Find where the given text appears and provide that cell's center as [X, Y] coordinate. 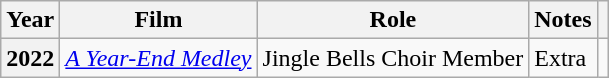
Role [393, 20]
Extra [563, 58]
Notes [563, 20]
Year [30, 20]
Jingle Bells Choir Member [393, 58]
A Year-End Medley [158, 58]
2022 [30, 58]
Film [158, 20]
